Identify which cell holds the provided text, then report its (X, Y) central coordinate. 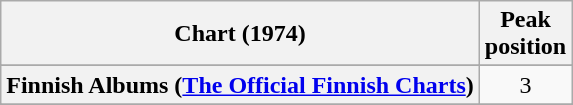
Finnish Albums (The Official Finnish Charts) (240, 85)
Peakposition (525, 34)
3 (525, 85)
Chart (1974) (240, 34)
